Extract the [x, y] coordinate from the center of the cell holding the provided text.  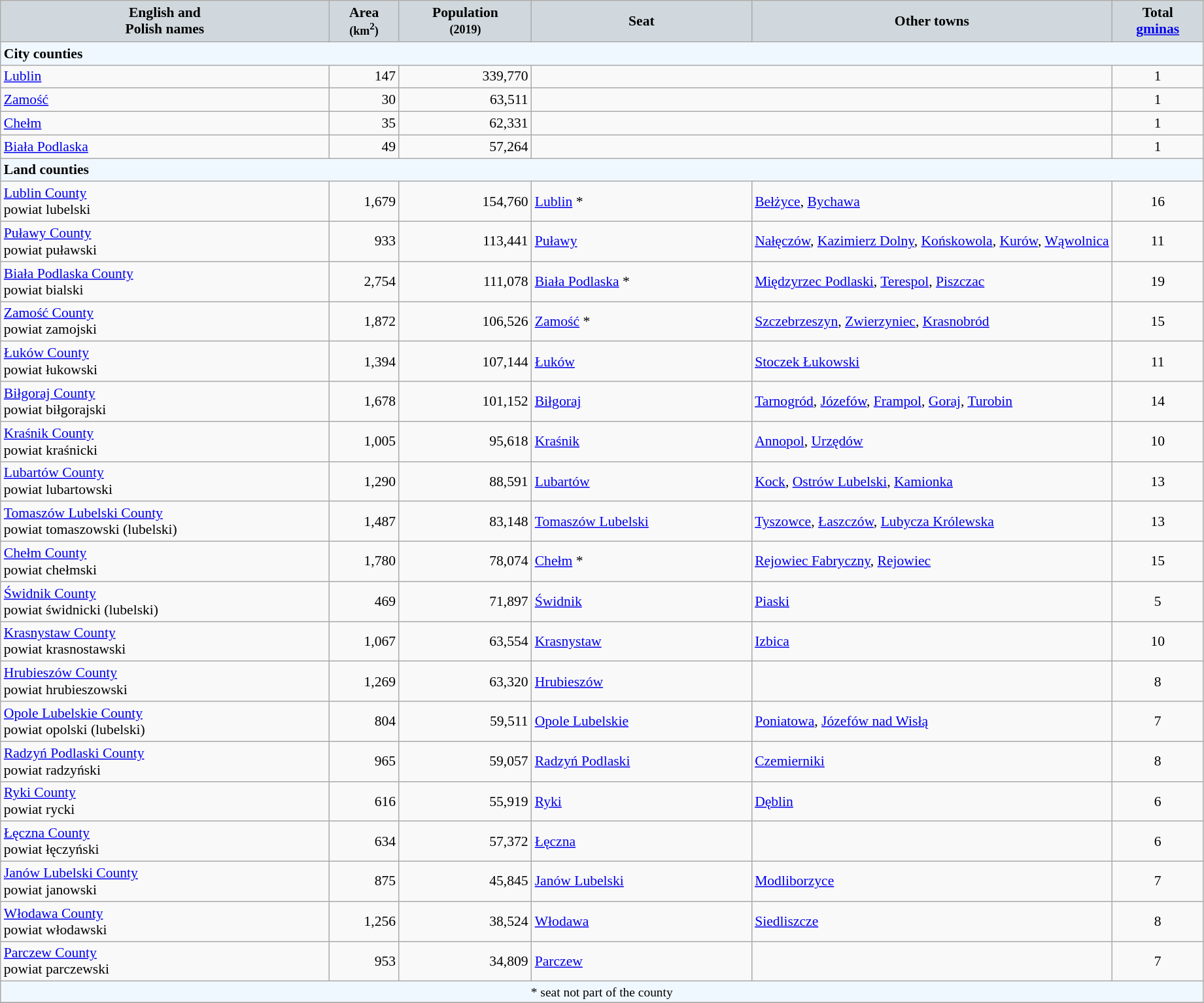
62,331 [465, 124]
Włodawa County powiat włodawski [165, 921]
875 [364, 882]
111,078 [465, 281]
Poniatowa, Józefów nad Wisłą [932, 721]
19 [1158, 281]
Biała Podlaska County powiat bialski [165, 281]
804 [364, 721]
55,919 [465, 801]
14 [1158, 402]
147 [364, 77]
Nałęczów, Kazimierz Dolny, Końskowola, Kurów, Wąwolnica [932, 242]
Seat [642, 21]
Janów Lubelski County powiat janowski [165, 882]
Kraśnik [642, 441]
Area (km2) [364, 21]
1,872 [364, 322]
Łuków County powiat łukowski [165, 361]
5 [1158, 602]
Rejowiec Fabryczny, Rejowiec [932, 561]
49 [364, 147]
Włodawa [642, 921]
Modliborzyce [932, 882]
Dęblin [932, 801]
965 [364, 762]
Zamość [165, 100]
469 [364, 602]
Ryki County powiat rycki [165, 801]
16 [1158, 202]
Międzyrzec Podlaski, Terespol, Piszczac [932, 281]
Łuków [642, 361]
1,780 [364, 561]
59,511 [465, 721]
616 [364, 801]
Total gminas [1158, 21]
339,770 [465, 77]
45,845 [465, 882]
1,679 [364, 202]
Świdnik [642, 602]
Zamość * [642, 322]
Czemierniki [932, 762]
107,144 [465, 361]
634 [364, 841]
City counties [602, 54]
63,511 [465, 100]
Bełżyce, Bychawa [932, 202]
Chełm * [642, 561]
Hrubieszów [642, 682]
Ryki [642, 801]
Chełm County powiat chełmski [165, 561]
Biłgoraj [642, 402]
38,524 [465, 921]
Radzyń Podlaski County powiat radzyński [165, 762]
Zamość County powiat zamojski [165, 322]
63,320 [465, 682]
106,526 [465, 322]
154,760 [465, 202]
57,264 [465, 147]
Biłgoraj County powiat biłgorajski [165, 402]
Population (2019) [465, 21]
1,256 [364, 921]
Biała Podlaska * [642, 281]
953 [364, 962]
113,441 [465, 242]
Lubartów [642, 482]
Krasnystaw [642, 641]
Szczebrzeszyn, Zwierzyniec, Krasnobród [932, 322]
71,897 [465, 602]
Janów Lubelski [642, 882]
Lublin * [642, 202]
Kock, Ostrów Lubelski, Kamionka [932, 482]
Parczew [642, 962]
83,148 [465, 522]
1,269 [364, 682]
Izbica [932, 641]
Krasnystaw County powiat krasnostawski [165, 641]
30 [364, 100]
Biała Podlaska [165, 147]
Opole Lubelskie [642, 721]
57,372 [465, 841]
Lublin County powiat lubelski [165, 202]
34,809 [465, 962]
Puławy County powiat puławski [165, 242]
59,057 [465, 762]
Opole Lubelskie County powiat opolski (lubelski) [165, 721]
Radzyń Podlaski [642, 762]
1,067 [364, 641]
Tomaszów Lubelski [642, 522]
Siedliszcze [932, 921]
933 [364, 242]
Chełm [165, 124]
88,591 [465, 482]
Annopol, Urzędów [932, 441]
Hrubieszów County powiat hrubieszowski [165, 682]
1,290 [364, 482]
Łęczna [642, 841]
English and Polish names [165, 21]
Łęczna County powiat łęczyński [165, 841]
Other towns [932, 21]
1,487 [364, 522]
Puławy [642, 242]
1,394 [364, 361]
35 [364, 124]
1,678 [364, 402]
Tarnogród, Józefów, Frampol, Goraj, Turobin [932, 402]
Parczew County powiat parczewski [165, 962]
Lubartów County powiat lubartowski [165, 482]
1,005 [364, 441]
Świdnik County powiat świdnicki (lubelski) [165, 602]
101,152 [465, 402]
95,618 [465, 441]
Tyszowce, Łaszczów, Lubycza Królewska [932, 522]
Piaski [932, 602]
Land counties [602, 170]
Kraśnik County powiat kraśnicki [165, 441]
63,554 [465, 641]
Lublin [165, 77]
* seat not part of the county [602, 992]
Stoczek Łukowski [932, 361]
2,754 [364, 281]
78,074 [465, 561]
Tomaszów Lubelski County powiat tomaszowski (lubelski) [165, 522]
